Extract the (x, y) coordinate from the center of the cell holding the provided text.  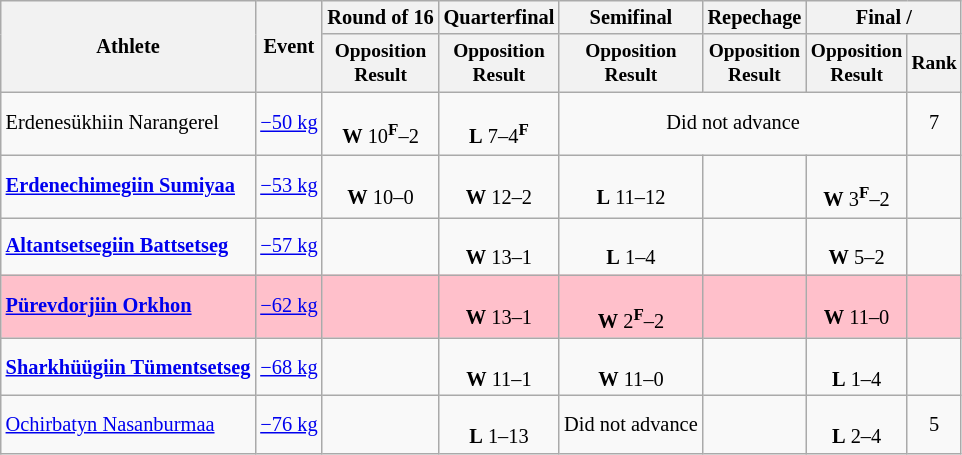
L 2–4 (856, 424)
W 12–2 (500, 186)
Altantsetsegiin Battsetseg (128, 246)
Quarterfinal (500, 17)
Event (288, 46)
W 11–1 (500, 367)
L 11–12 (630, 186)
Final / (884, 17)
Athlete (128, 46)
Repechage (755, 17)
−50 kg (288, 122)
7 (934, 122)
L 7–4F (500, 122)
Pürevdorjiin Orkhon (128, 306)
Erdenechimegiin Sumiyaa (128, 186)
W 10–0 (380, 186)
Round of 16 (380, 17)
−53 kg (288, 186)
Sharkhüügiin Tümentsetseg (128, 367)
5 (934, 424)
W 2F–2 (630, 306)
Semifinal (630, 17)
L 1–13 (500, 424)
W 3F–2 (856, 186)
−68 kg (288, 367)
Ochirbatyn Nasanburmaa (128, 424)
W 10F–2 (380, 122)
W 5–2 (856, 246)
−57 kg (288, 246)
Erdenesükhiin Narangerel (128, 122)
−62 kg (288, 306)
Rank (934, 62)
−76 kg (288, 424)
